Pinpoint the cell where the given text exists, returning its (x, y) midpoint coordinate. 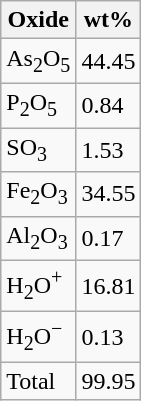
wt% (108, 20)
Al2O3 (38, 238)
0.84 (108, 105)
99.95 (108, 381)
H2O+ (38, 286)
SO3 (38, 150)
Oxide (38, 20)
34.55 (108, 194)
0.13 (108, 336)
H2O− (38, 336)
As2O5 (38, 61)
Total (38, 381)
P2O5 (38, 105)
16.81 (108, 286)
Fe2O3 (38, 194)
1.53 (108, 150)
44.45 (108, 61)
0.17 (108, 238)
